Extract the [X, Y] coordinate from the center of the cell holding the provided text.  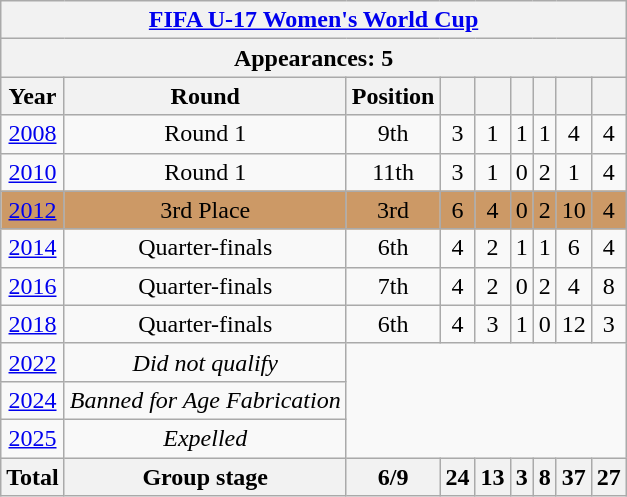
27 [608, 477]
37 [574, 477]
11th [393, 172]
Year [33, 96]
2025 [33, 438]
2018 [33, 324]
Did not qualify [205, 362]
2016 [33, 286]
2012 [33, 210]
10 [574, 210]
3rd [393, 210]
2010 [33, 172]
24 [458, 477]
9th [393, 134]
2014 [33, 248]
6/9 [393, 477]
2022 [33, 362]
3rd Place [205, 210]
12 [574, 324]
2024 [33, 400]
Round [205, 96]
Position [393, 96]
2008 [33, 134]
Group stage [205, 477]
7th [393, 286]
Expelled [205, 438]
13 [492, 477]
Appearances: 5 [314, 58]
FIFA U-17 Women's World Cup [314, 20]
Total [33, 477]
Banned for Age Fabrication [205, 400]
